Detect which cell encompasses the target text, then output its (X, Y) center coordinate. 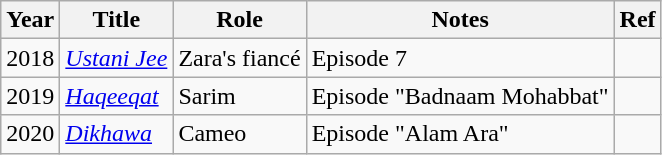
Episode 7 (460, 58)
Sarim (240, 96)
Year (30, 20)
Episode "Badnaam Mohabbat" (460, 96)
2018 (30, 58)
Zara's fiancé (240, 58)
Cameo (240, 134)
Dikhawa (116, 134)
Haqeeqat (116, 96)
Role (240, 20)
2019 (30, 96)
Episode "Alam Ara" (460, 134)
Notes (460, 20)
Ustani Jee (116, 58)
Title (116, 20)
2020 (30, 134)
Ref (638, 20)
